Locate the cell with the specified text and output its [x, y] center coordinate. 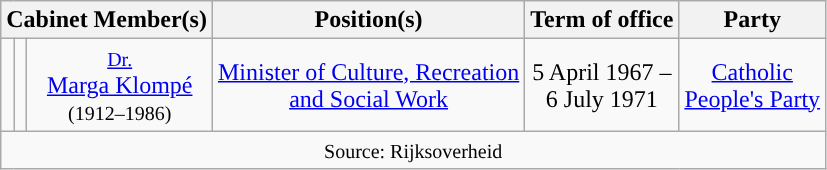
Dr. Marga Klompé (1912–1986) [120, 85]
Term of office [602, 20]
Catholic People's Party [752, 85]
Cabinet Member(s) [107, 20]
5 April 1967 – 6 July 1971 [602, 85]
Position(s) [368, 20]
Source: Rijksoverheid [414, 150]
Party [752, 20]
Minister of Culture, Recreation and Social Work [368, 85]
